Provide the [X, Y] coordinate of the cell's center where the given text is located.  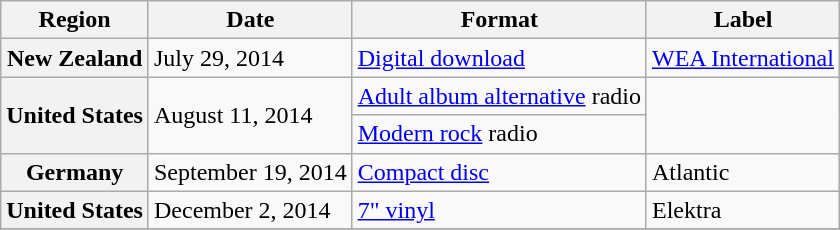
Digital download [499, 58]
Compact disc [499, 172]
Atlantic [742, 172]
7" vinyl [499, 210]
Label [742, 20]
September 19, 2014 [250, 172]
Elektra [742, 210]
New Zealand [75, 58]
WEA International [742, 58]
Date [250, 20]
Format [499, 20]
Adult album alternative radio [499, 96]
Germany [75, 172]
July 29, 2014 [250, 58]
December 2, 2014 [250, 210]
Modern rock radio [499, 134]
August 11, 2014 [250, 115]
Region [75, 20]
